Capture the cell that displays the provided text and extract its [X, Y] central coordinate. 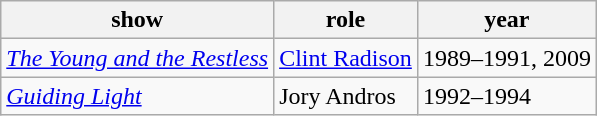
Jory Andros [346, 96]
The Young and the Restless [138, 58]
1989–1991, 2009 [506, 58]
1992–1994 [506, 96]
Guiding Light [138, 96]
year [506, 20]
role [346, 20]
Clint Radison [346, 58]
show [138, 20]
